Output the [X, Y] coordinate of the center of the cell containing the given text.  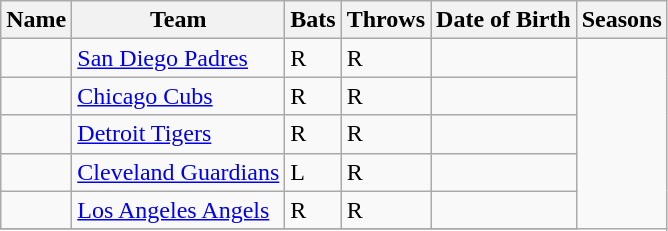
Date of Birth [504, 20]
Bats [313, 20]
Seasons [622, 20]
San Diego Padres [178, 58]
Throws [386, 20]
Cleveland Guardians [178, 172]
L [313, 172]
Detroit Tigers [178, 134]
Name [36, 20]
Chicago Cubs [178, 96]
Team [178, 20]
Los Angeles Angels [178, 210]
